Search for the cell housing the specified text and yield its [X, Y] center coordinate. 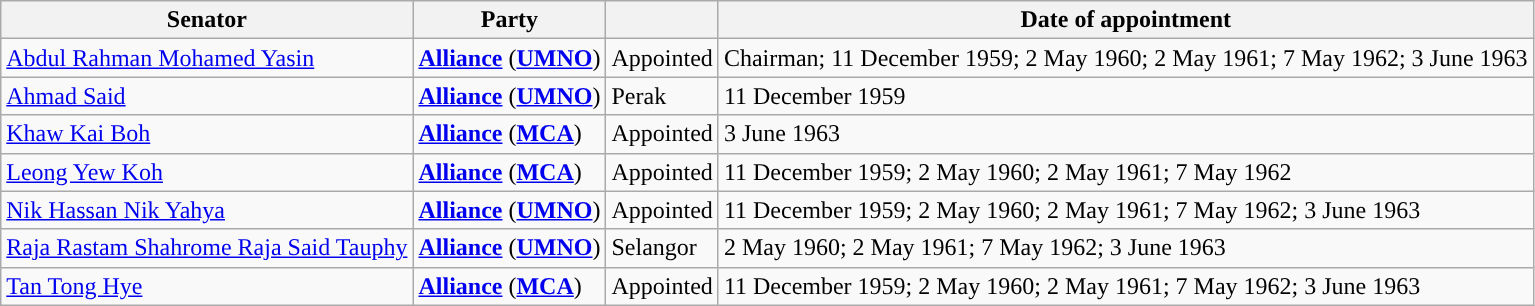
Leong Yew Koh [207, 172]
Tan Tong Hye [207, 286]
Party [510, 20]
Selangor [662, 248]
Abdul Rahman Mohamed Yasin [207, 58]
Ahmad Said [207, 96]
Raja Rastam Shahrome Raja Said Tauphy [207, 248]
3 June 1963 [1126, 134]
Date of appointment [1126, 20]
11 December 1959; 2 May 1960; 2 May 1961; 7 May 1962 [1126, 172]
Chairman; 11 December 1959; 2 May 1960; 2 May 1961; 7 May 1962; 3 June 1963 [1126, 58]
11 December 1959 [1126, 96]
Perak [662, 96]
Nik Hassan Nik Yahya [207, 210]
Khaw Kai Boh [207, 134]
2 May 1960; 2 May 1961; 7 May 1962; 3 June 1963 [1126, 248]
Senator [207, 20]
